Locate the cell with the specified text and output its (x, y) center coordinate. 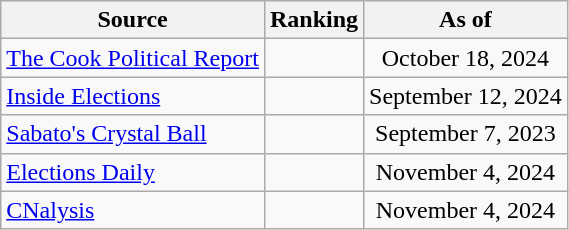
Sabato's Crystal Ball (133, 134)
As of (466, 20)
CNalysis (133, 210)
Inside Elections (133, 96)
The Cook Political Report (133, 58)
Source (133, 20)
September 12, 2024 (466, 96)
Elections Daily (133, 172)
Ranking (314, 20)
October 18, 2024 (466, 58)
September 7, 2023 (466, 134)
